Scan for the cell matching the given text and deliver its (X, Y) coordinate at center. 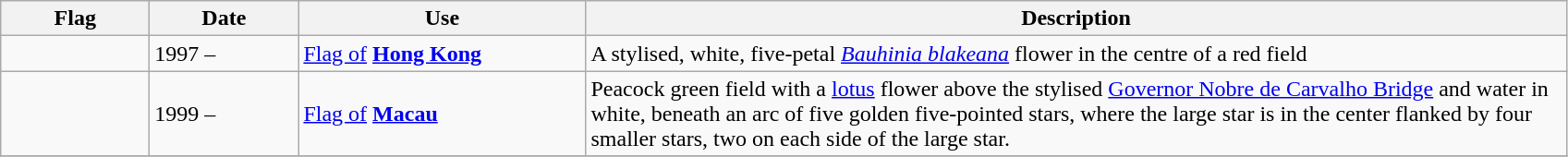
1999 – (224, 114)
A stylised, white, five-petal Bauhinia blakeana flower in the centre of a red field (1076, 54)
Flag of Hong Kong (442, 54)
Flag (76, 18)
Date (224, 18)
Description (1076, 18)
1997 – (224, 54)
Flag of Macau (442, 114)
Use (442, 18)
